Identify which cell holds the provided text, then report its [x, y] central coordinate. 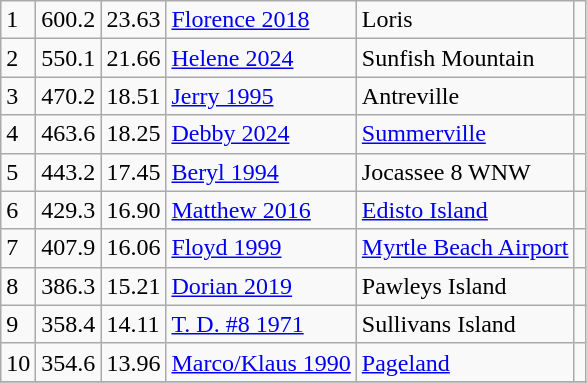
16.06 [134, 248]
3 [18, 96]
4 [18, 134]
354.6 [68, 362]
Pageland [465, 362]
9 [18, 324]
Jerry 1995 [261, 96]
Helene 2024 [261, 58]
15.21 [134, 286]
463.6 [68, 134]
470.2 [68, 96]
Matthew 2016 [261, 210]
Loris [465, 20]
10 [18, 362]
23.63 [134, 20]
2 [18, 58]
600.2 [68, 20]
Dorian 2019 [261, 286]
Sullivans Island [465, 324]
407.9 [68, 248]
8 [18, 286]
Debby 2024 [261, 134]
18.25 [134, 134]
Myrtle Beach Airport [465, 248]
T. D. #8 1971 [261, 324]
7 [18, 248]
16.90 [134, 210]
13.96 [134, 362]
550.1 [68, 58]
Summerville [465, 134]
Marco/Klaus 1990 [261, 362]
Antreville [465, 96]
386.3 [68, 286]
14.11 [134, 324]
Floyd 1999 [261, 248]
Pawleys Island [465, 286]
Edisto Island [465, 210]
429.3 [68, 210]
17.45 [134, 172]
Sunfish Mountain [465, 58]
443.2 [68, 172]
Jocassee 8 WNW [465, 172]
21.66 [134, 58]
1 [18, 20]
Beryl 1994 [261, 172]
358.4 [68, 324]
6 [18, 210]
Florence 2018 [261, 20]
18.51 [134, 96]
5 [18, 172]
